Provide the [X, Y] coordinate of the cell's center where the given text is located.  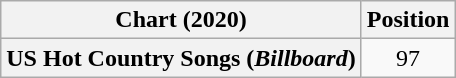
US Hot Country Songs (Billboard) [181, 58]
97 [408, 58]
Chart (2020) [181, 20]
Position [408, 20]
